Extract the (x, y) coordinate from the center of the cell holding the provided text.  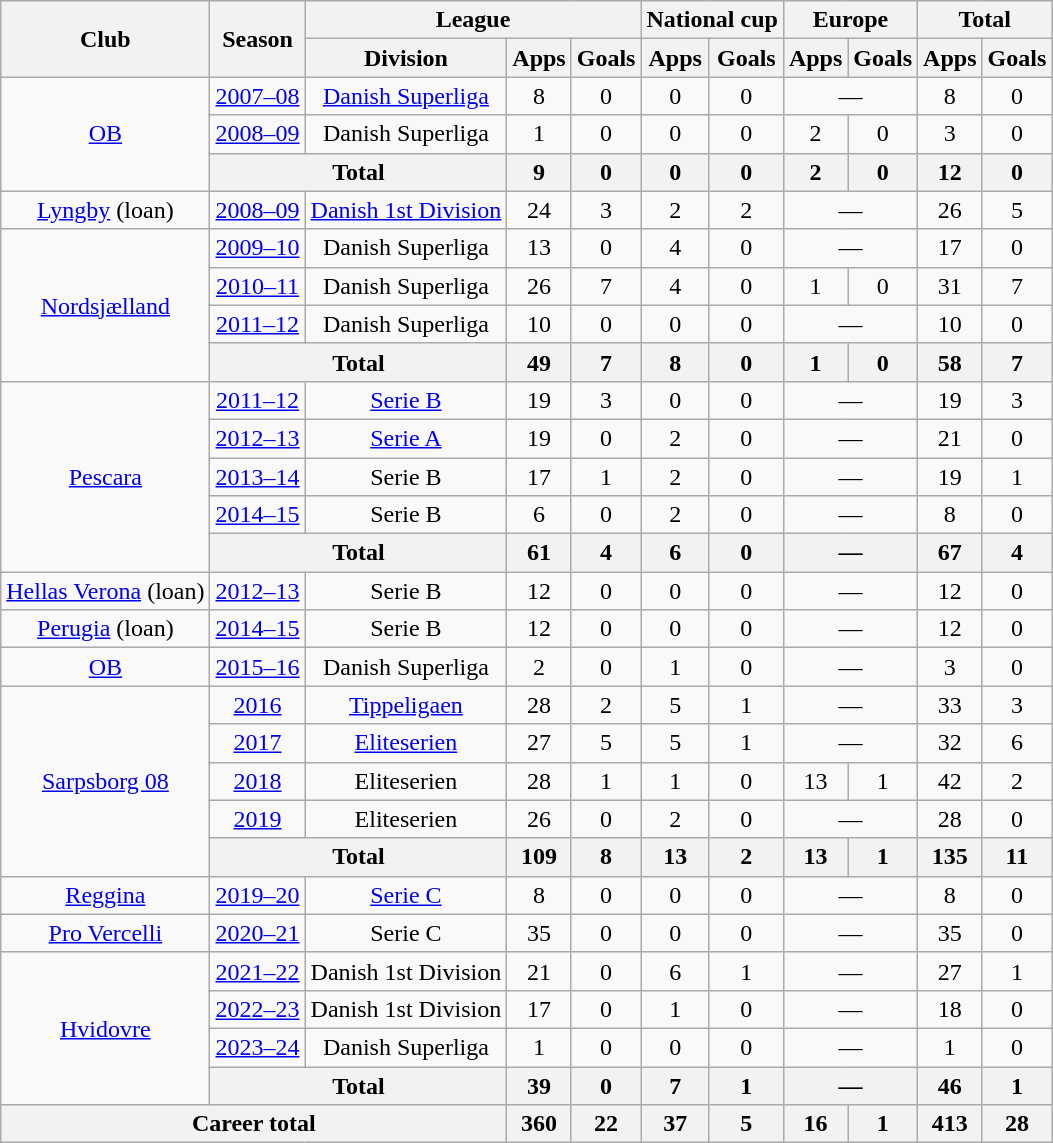
11 (1017, 857)
Pescara (106, 476)
2023–24 (258, 1047)
135 (950, 857)
2022–23 (258, 1009)
2018 (258, 781)
Serie A (406, 438)
413 (950, 1124)
League (473, 20)
2015–16 (258, 667)
Sarpsborg 08 (106, 781)
Tippeligaen (406, 705)
9 (539, 172)
2009–10 (258, 248)
42 (950, 781)
2017 (258, 743)
31 (950, 286)
Reggina (106, 895)
Season (258, 39)
Perugia (loan) (106, 629)
46 (950, 1085)
Hellas Verona (loan) (106, 591)
39 (539, 1085)
2007–08 (258, 96)
Pro Vercelli (106, 933)
Europe (850, 20)
32 (950, 743)
18 (950, 1009)
Club (106, 39)
Career total (254, 1124)
2013–14 (258, 477)
33 (950, 705)
Division (406, 58)
2021–22 (258, 971)
58 (950, 362)
Hvidovre (106, 1028)
109 (539, 857)
16 (815, 1124)
2019–20 (258, 895)
61 (539, 553)
Nordsjælland (106, 305)
2019 (258, 819)
37 (675, 1124)
2016 (258, 705)
22 (606, 1124)
Lyngby (loan) (106, 210)
49 (539, 362)
24 (539, 210)
67 (950, 553)
National cup (712, 20)
2020–21 (258, 933)
2010–11 (258, 286)
360 (539, 1124)
